Capture the cell that displays the provided text and extract its [x, y] central coordinate. 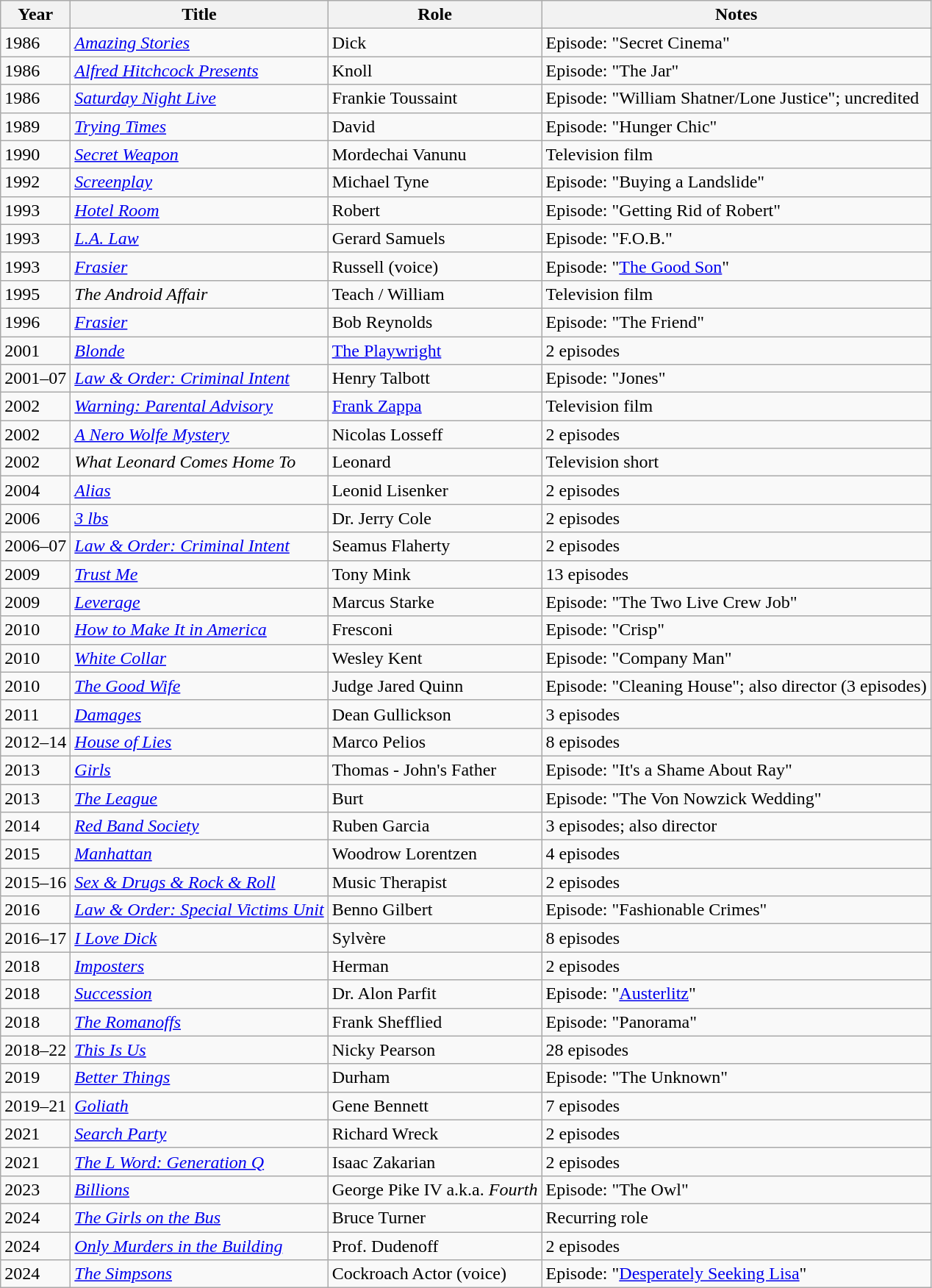
Marcus Starke [435, 602]
Bruce Turner [435, 1217]
What Leonard Comes Home To [199, 462]
Fresconi [435, 630]
1992 [35, 182]
Better Things [199, 1078]
Seamus Flaherty [435, 546]
Dr. Alon Parfit [435, 994]
Teach / William [435, 294]
Episode: "The Good Son" [736, 266]
Imposters [199, 966]
Alfred Hitchcock Presents [199, 71]
Trust Me [199, 574]
A Nero Wolfe Mystery [199, 434]
The League [199, 798]
Title [199, 15]
Saturday Night Live [199, 99]
Benno Gilbert [435, 910]
2015–16 [35, 882]
4 episodes [736, 854]
This Is Us [199, 1050]
Burt [435, 798]
Episode: "The Jar" [736, 71]
Blonde [199, 351]
Episode: "Fashionable Crimes" [736, 910]
7 episodes [736, 1106]
Judge Jared Quinn [435, 686]
Sex & Drugs & Rock & Roll [199, 882]
Ruben Garcia [435, 826]
Role [435, 15]
Nicky Pearson [435, 1050]
Secret Weapon [199, 154]
Trying Times [199, 126]
Girls [199, 770]
Tony Mink [435, 574]
Red Band Society [199, 826]
The Good Wife [199, 686]
2018–22 [35, 1050]
Episode: "The Friend" [736, 322]
Michael Tyne [435, 182]
Gene Bennett [435, 1106]
Episode: "Secret Cinema" [736, 43]
2016 [35, 910]
Leonard [435, 462]
Robert [435, 210]
Thomas - John's Father [435, 770]
Richard Wreck [435, 1134]
Durham [435, 1078]
Episode: "Cleaning House"; also director (3 episodes) [736, 686]
Episode: "F.O.B." [736, 238]
The L Word: Generation Q [199, 1162]
The Playwright [435, 351]
Isaac Zakarian [435, 1162]
2023 [35, 1189]
2012–14 [35, 742]
3 lbs [199, 518]
I Love Dick [199, 938]
Recurring role [736, 1217]
Wesley Kent [435, 658]
Woodrow Lorentzen [435, 854]
Episode: "Hunger Chic" [736, 126]
Year [35, 15]
2014 [35, 826]
House of Lies [199, 742]
1996 [35, 322]
Search Party [199, 1134]
Dick [435, 43]
3 episodes; also director [736, 826]
Gerard Samuels [435, 238]
Episode: "The Von Nowzick Wedding" [736, 798]
Episode: "It's a Shame About Ray" [736, 770]
13 episodes [736, 574]
Henry Talbott [435, 379]
How to Make It in America [199, 630]
Episode: "Company Man" [736, 658]
2006–07 [35, 546]
Only Murders in the Building [199, 1246]
3 episodes [736, 714]
2001 [35, 351]
L.A. Law [199, 238]
George Pike IV a.k.a. Fourth [435, 1189]
Episode: "The Owl" [736, 1189]
2006 [35, 518]
The Girls on the Bus [199, 1217]
Episode: "Crisp" [736, 630]
1989 [35, 126]
2001–07 [35, 379]
1995 [35, 294]
Episode: "Buying a Landslide" [736, 182]
Bob Reynolds [435, 322]
Alias [199, 490]
Herman [435, 966]
White Collar [199, 658]
Amazing Stories [199, 43]
Warning: Parental Advisory [199, 407]
Nicolas Losseff [435, 434]
Episode: "The Two Live Crew Job" [736, 602]
Dr. Jerry Cole [435, 518]
2011 [35, 714]
Mordechai Vanunu [435, 154]
Cockroach Actor (voice) [435, 1274]
Notes [736, 15]
2019 [35, 1078]
Television short [736, 462]
Episode: "Desperately Seeking Lisa" [736, 1274]
The Simpsons [199, 1274]
Law & Order: Special Victims Unit [199, 910]
Succession [199, 994]
Episode: "Getting Rid of Robert" [736, 210]
2015 [35, 854]
The Romanoffs [199, 1022]
2016–17 [35, 938]
Russell (voice) [435, 266]
2004 [35, 490]
Episode: "Austerlitz" [736, 994]
Marco Pelios [435, 742]
2019–21 [35, 1106]
Billions [199, 1189]
Hotel Room [199, 210]
Episode: "The Unknown" [736, 1078]
Frank Zappa [435, 407]
Manhattan [199, 854]
Episode: "Panorama" [736, 1022]
Screenplay [199, 182]
Prof. Dudenoff [435, 1246]
Frank Shefflied [435, 1022]
David [435, 126]
Knoll [435, 71]
28 episodes [736, 1050]
Episode: "William Shatner/Lone Justice"; uncredited [736, 99]
Episode: "Jones" [736, 379]
Sylvère [435, 938]
1990 [35, 154]
Leonid Lisenker [435, 490]
Goliath [199, 1106]
Music Therapist [435, 882]
Damages [199, 714]
Dean Gullickson [435, 714]
Frankie Toussaint [435, 99]
The Android Affair [199, 294]
Leverage [199, 602]
